Identify which cell holds the provided text, then report its [x, y] central coordinate. 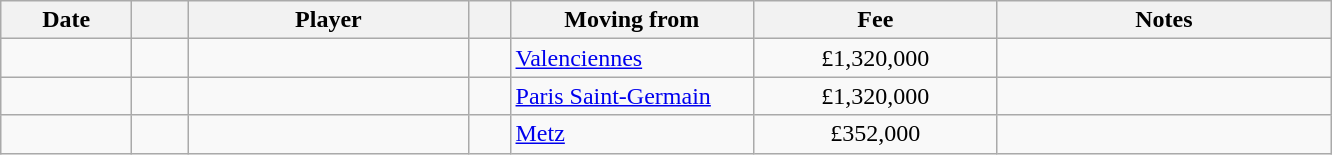
Player [328, 20]
Valenciennes [632, 58]
Date [66, 20]
£352,000 [876, 134]
Fee [876, 20]
Paris Saint-Germain [632, 96]
Notes [1164, 20]
Moving from [632, 20]
Metz [632, 134]
